Determine the [x, y] coordinate at the center of the cell enclosing the given text.  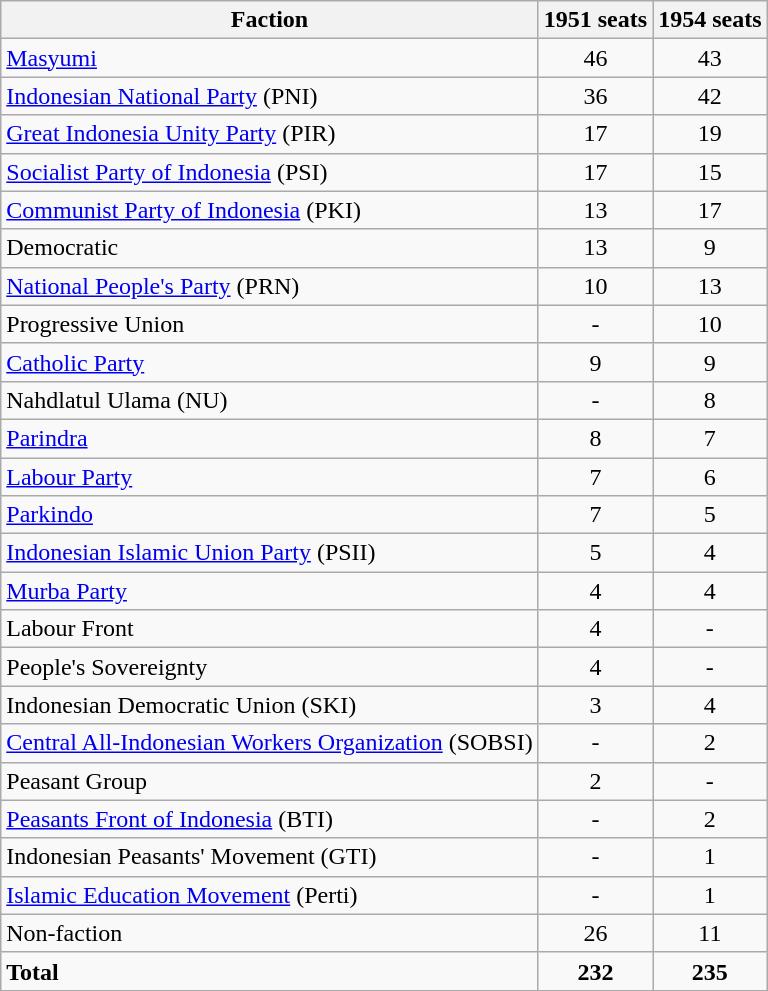
Nahdlatul Ulama (NU) [270, 400]
36 [595, 96]
1954 seats [710, 20]
National People's Party (PRN) [270, 286]
Labour Party [270, 477]
46 [595, 58]
Socialist Party of Indonesia (PSI) [270, 172]
19 [710, 134]
6 [710, 477]
Total [270, 971]
235 [710, 971]
Democratic [270, 248]
43 [710, 58]
3 [595, 705]
Progressive Union [270, 324]
26 [595, 933]
Indonesian Democratic Union (SKI) [270, 705]
Labour Front [270, 629]
Non-faction [270, 933]
Great Indonesia Unity Party (PIR) [270, 134]
Indonesian National Party (PNI) [270, 96]
Indonesian Peasants' Movement (GTI) [270, 857]
Peasants Front of Indonesia (BTI) [270, 819]
Islamic Education Movement (Perti) [270, 895]
Central All-Indonesian Workers Organization (SOBSI) [270, 743]
Catholic Party [270, 362]
Communist Party of Indonesia (PKI) [270, 210]
232 [595, 971]
1951 seats [595, 20]
42 [710, 96]
Parkindo [270, 515]
15 [710, 172]
Faction [270, 20]
Murba Party [270, 591]
11 [710, 933]
Peasant Group [270, 781]
People's Sovereignty [270, 667]
Masyumi [270, 58]
Indonesian Islamic Union Party (PSII) [270, 553]
Parindra [270, 438]
